Detect which cell encompasses the target text, then output its (X, Y) center coordinate. 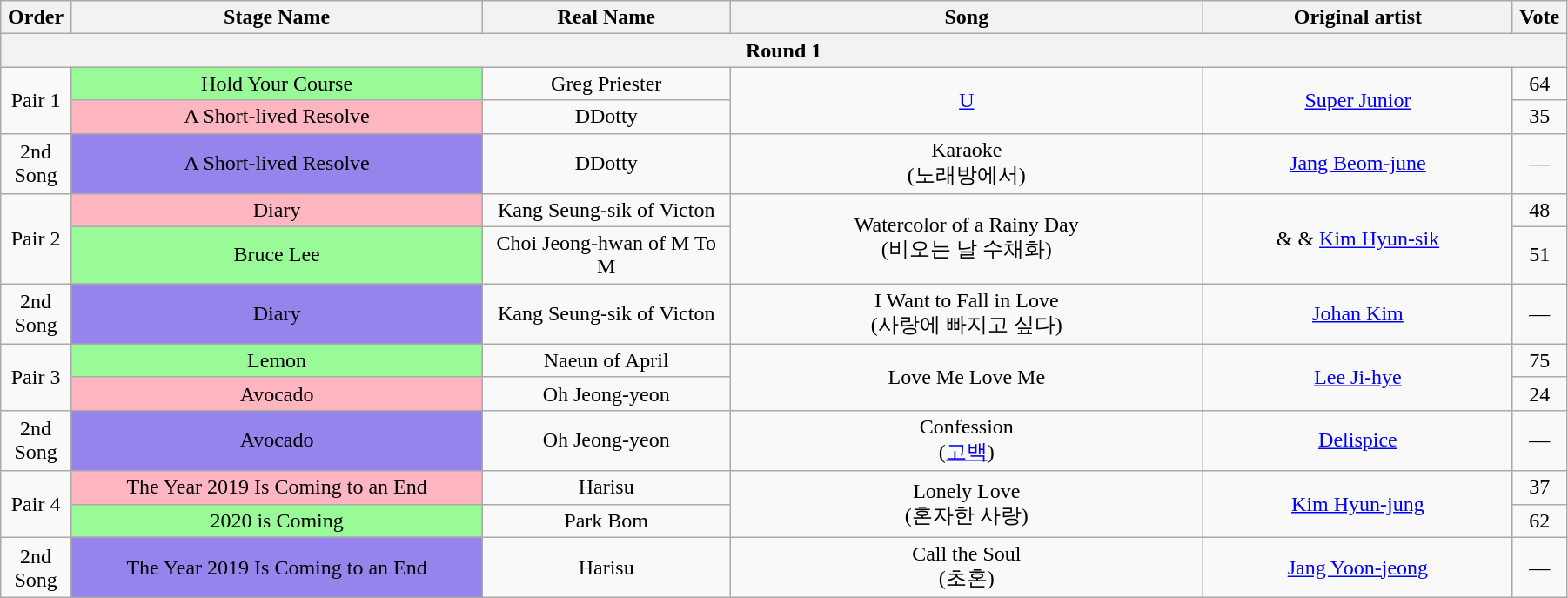
Lemon (277, 360)
Choi Jeong-hwan of M To M (606, 256)
I Want to Fall in Love(사랑에 빠지고 싶다) (967, 314)
Love Me Love Me (967, 377)
Delispice (1357, 440)
Stage Name (277, 17)
48 (1540, 211)
Round 1 (784, 50)
Bruce Lee (277, 256)
Park Bom (606, 521)
35 (1540, 117)
62 (1540, 521)
75 (1540, 360)
Vote (1540, 17)
Real Name (606, 17)
Naeun of April (606, 360)
2020 is Coming (277, 521)
Confession(고백) (967, 440)
Jang Beom-june (1357, 164)
Pair 3 (37, 377)
Jang Yoon-jeong (1357, 568)
24 (1540, 393)
Pair 2 (37, 239)
Super Junior (1357, 100)
Call the Soul(초혼) (967, 568)
Watercolor of a Rainy Day(비오는 날 수채화) (967, 239)
37 (1540, 487)
Song (967, 17)
U (967, 100)
Order (37, 17)
& & Kim Hyun-sik (1357, 239)
51 (1540, 256)
Lee Ji-hye (1357, 377)
Hold Your Course (277, 84)
Kim Hyun-jung (1357, 504)
Pair 1 (37, 100)
64 (1540, 84)
Greg Priester (606, 84)
Original artist (1357, 17)
Lonely Love(혼자한 사랑) (967, 504)
Karaoke(노래방에서) (967, 164)
Johan Kim (1357, 314)
Pair 4 (37, 504)
